For the text-containing cell, return its midpoint in [X, Y] coordinate format. 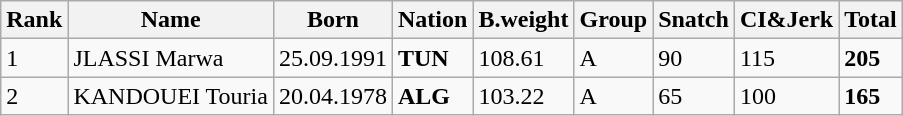
90 [694, 58]
Name [171, 20]
103.22 [524, 96]
100 [786, 96]
65 [694, 96]
Nation [432, 20]
KANDOUEI Touria [171, 96]
B.weight [524, 20]
2 [34, 96]
ALG [432, 96]
Snatch [694, 20]
Total [871, 20]
Born [332, 20]
108.61 [524, 58]
CI&Jerk [786, 20]
165 [871, 96]
Group [614, 20]
115 [786, 58]
TUN [432, 58]
25.09.1991 [332, 58]
1 [34, 58]
JLASSI Marwa [171, 58]
205 [871, 58]
20.04.1978 [332, 96]
Rank [34, 20]
